Pinpoint the cell where the given text exists, returning its [x, y] midpoint coordinate. 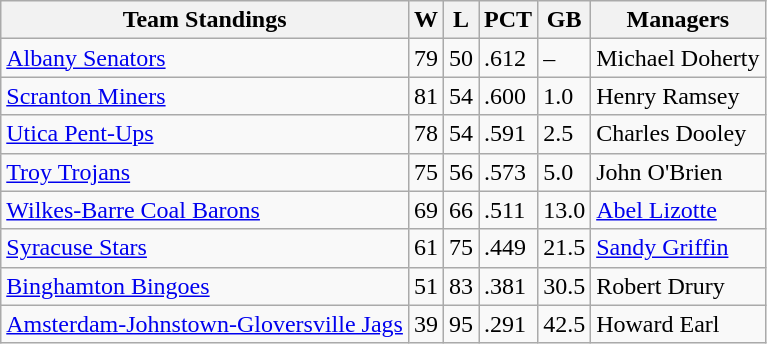
79 [426, 58]
Team Standings [205, 20]
Henry Ramsey [678, 96]
GB [564, 20]
50 [460, 58]
– [564, 58]
.511 [508, 210]
.612 [508, 58]
Syracuse Stars [205, 248]
.291 [508, 324]
.573 [508, 172]
.381 [508, 286]
Managers [678, 20]
.449 [508, 248]
Albany Senators [205, 58]
69 [426, 210]
5.0 [564, 172]
51 [426, 286]
13.0 [564, 210]
Troy Trojans [205, 172]
L [460, 20]
Binghamton Bingoes [205, 286]
39 [426, 324]
21.5 [564, 248]
30.5 [564, 286]
Utica Pent-Ups [205, 134]
Sandy Griffin [678, 248]
1.0 [564, 96]
Abel Lizotte [678, 210]
W [426, 20]
Charles Dooley [678, 134]
81 [426, 96]
56 [460, 172]
2.5 [564, 134]
Michael Doherty [678, 58]
95 [460, 324]
83 [460, 286]
42.5 [564, 324]
Wilkes-Barre Coal Barons [205, 210]
78 [426, 134]
.591 [508, 134]
PCT [508, 20]
Scranton Miners [205, 96]
66 [460, 210]
John O'Brien [678, 172]
Howard Earl [678, 324]
Robert Drury [678, 286]
.600 [508, 96]
61 [426, 248]
Amsterdam-Johnstown-Gloversville Jags [205, 324]
